Search for the cell housing the specified text and yield its [x, y] center coordinate. 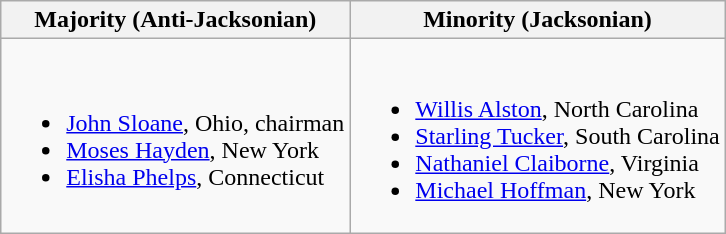
Minority (Jacksonian) [538, 20]
Willis Alston, North CarolinaStarling Tucker, South CarolinaNathaniel Claiborne, VirginiaMichael Hoffman, New York [538, 136]
Majority (Anti-Jacksonian) [176, 20]
John Sloane, Ohio, chairmanMoses Hayden, New YorkElisha Phelps, Connecticut [176, 136]
